Output the [X, Y] coordinate of the center of the cell containing the given text.  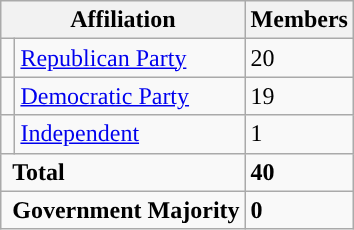
19 [299, 96]
Total [123, 172]
20 [299, 58]
0 [299, 210]
1 [299, 134]
Independent [130, 134]
Government Majority [123, 210]
Democratic Party [130, 96]
Affiliation [123, 20]
Members [299, 20]
40 [299, 172]
Republican Party [130, 58]
